Provide the (x, y) coordinate of the cell's center where the given text is located.  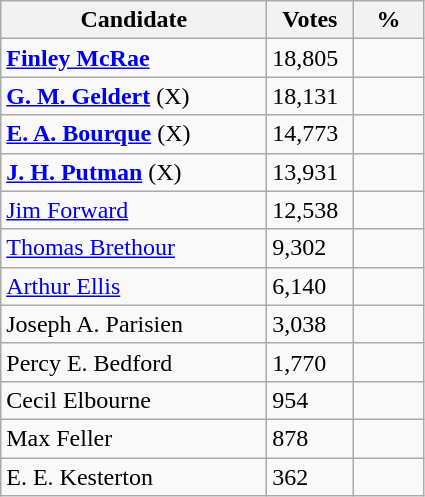
G. M. Geldert (X) (134, 96)
Arthur Ellis (134, 286)
3,038 (310, 324)
954 (310, 400)
18,805 (310, 58)
14,773 (310, 134)
E. A. Bourque (X) (134, 134)
362 (310, 477)
Candidate (134, 20)
13,931 (310, 172)
Votes (310, 20)
Thomas Brethour (134, 248)
Joseph A. Parisien (134, 324)
1,770 (310, 362)
% (388, 20)
Percy E. Bedford (134, 362)
Finley McRae (134, 58)
J. H. Putman (X) (134, 172)
Max Feller (134, 438)
9,302 (310, 248)
12,538 (310, 210)
Cecil Elbourne (134, 400)
E. E. Kesterton (134, 477)
Jim Forward (134, 210)
6,140 (310, 286)
878 (310, 438)
18,131 (310, 96)
